Output the (X, Y) coordinate of the center of the cell containing the given text.  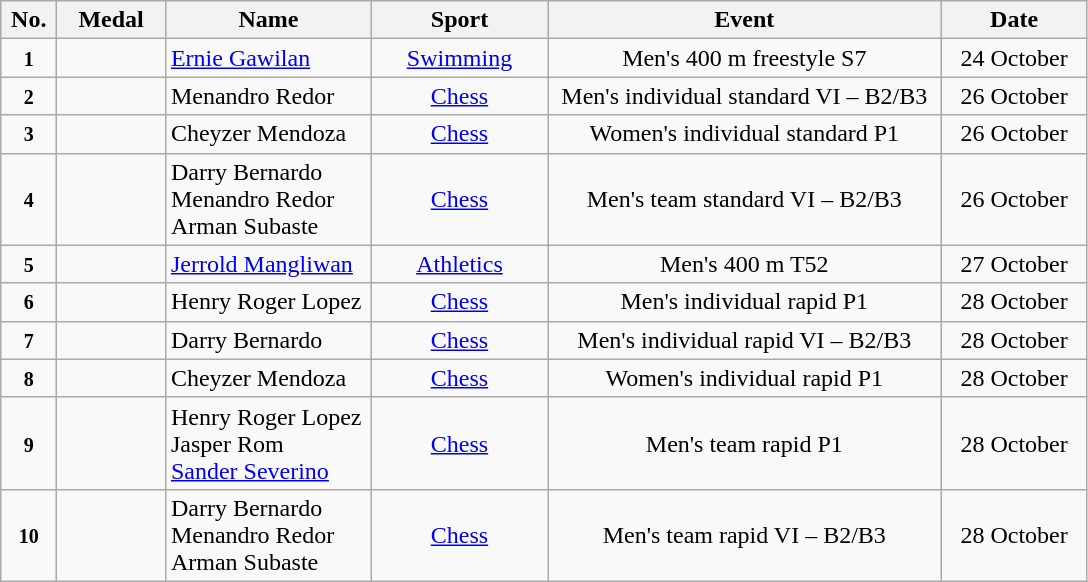
Henry Roger LopezJasper RomSander Severino (268, 443)
Sport (459, 20)
5 (29, 264)
Swimming (459, 58)
Men's individual rapid VI – B2/B3 (745, 340)
6 (29, 302)
10 (29, 535)
Men's individual standard VI – B2/B3 (745, 96)
Men's 400 m T52 (745, 264)
Henry Roger Lopez (268, 302)
Men's team rapid P1 (745, 443)
Ernie Gawilan (268, 58)
Women's individual rapid P1 (745, 378)
2 (29, 96)
24 October (1014, 58)
Event (745, 20)
9 (29, 443)
Menandro Redor (268, 96)
Darry Bernardo (268, 340)
Men's 400 m freestyle S7 (745, 58)
27 October (1014, 264)
7 (29, 340)
1 (29, 58)
Jerrold Mangliwan (268, 264)
Men's team standard VI – B2/B3 (745, 199)
Medal (112, 20)
8 (29, 378)
Date (1014, 20)
Men's team rapid VI – B2/B3 (745, 535)
3 (29, 134)
4 (29, 199)
Men's individual rapid P1 (745, 302)
Athletics (459, 264)
Women's individual standard P1 (745, 134)
Name (268, 20)
No. (29, 20)
